Scan for the cell matching the given text and deliver its [x, y] coordinate at center. 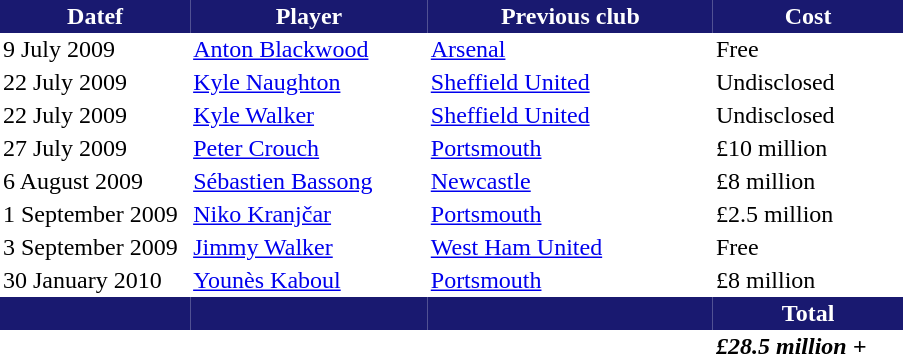
Kyle Walker [309, 116]
Peter Crouch [309, 148]
27 July 2009 [95, 148]
Niko Kranjčar [309, 214]
Player [309, 16]
Jimmy Walker [309, 248]
Newcastle [570, 182]
Previous club [570, 16]
3 September 2009 [95, 248]
6 August 2009 [95, 182]
Kyle Naughton [309, 82]
Anton Blackwood [309, 50]
30 January 2010 [95, 280]
1 September 2009 [95, 214]
Datef [95, 16]
£2.5 million [808, 214]
£10 million [808, 148]
Arsenal [570, 50]
Sébastien Bassong [309, 182]
West Ham United [570, 248]
9 July 2009 [95, 50]
Younès Kaboul [309, 280]
Cost [808, 16]
Total [808, 314]
